Search for the cell housing the specified text and yield its (X, Y) center coordinate. 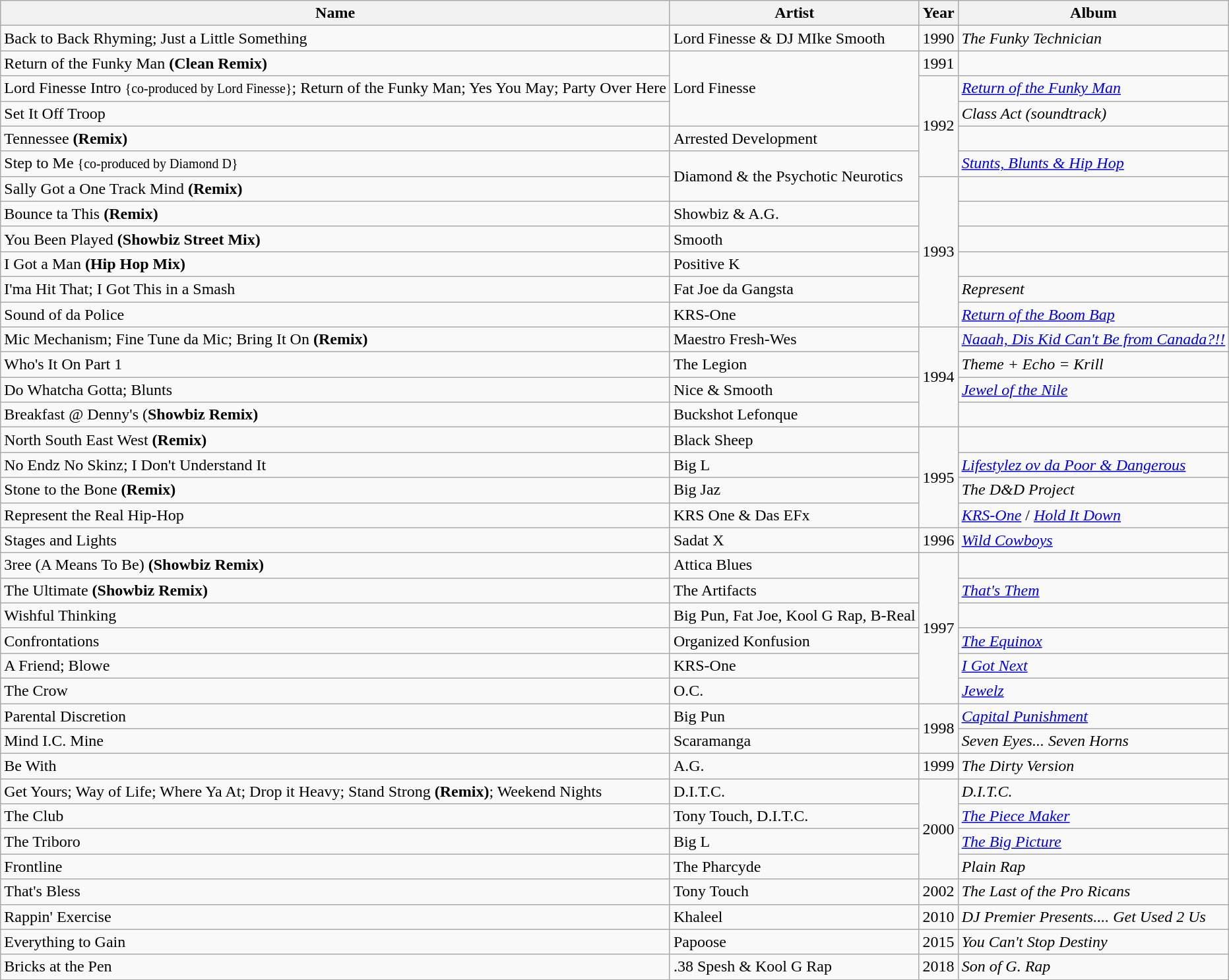
Maestro Fresh-Wes (794, 340)
Lifestylez ov da Poor & Dangerous (1094, 465)
Bricks at the Pen (335, 967)
A.G. (794, 766)
That's Them (1094, 590)
Stone to the Bone (Remix) (335, 490)
1991 (938, 63)
The Funky Technician (1094, 38)
The Big Picture (1094, 842)
Big Jaz (794, 490)
Big Pun, Fat Joe, Kool G Rap, B-Real (794, 615)
Tony Touch (794, 892)
Breakfast @ Denny's (Showbiz Remix) (335, 415)
Fat Joe da Gangsta (794, 289)
The Last of the Pro Ricans (1094, 892)
Jewel of the Nile (1094, 390)
Everything to Gain (335, 942)
2000 (938, 829)
Set It Off Troop (335, 113)
Who's It On Part 1 (335, 365)
Wishful Thinking (335, 615)
Lord Finesse Intro {co-produced by Lord Finesse}; Return of the Funky Man; Yes You May; Party Over Here (335, 88)
Return of the Funky Man (1094, 88)
Diamond & the Psychotic Neurotics (794, 176)
Be With (335, 766)
1990 (938, 38)
Wild Cowboys (1094, 540)
Rappin' Exercise (335, 917)
Scaramanga (794, 741)
2002 (938, 892)
Showbiz & A.G. (794, 214)
1993 (938, 251)
Sound of da Police (335, 315)
The Piece Maker (1094, 816)
North South East West (Remix) (335, 440)
The Triboro (335, 842)
Organized Konfusion (794, 640)
Papoose (794, 942)
Capital Punishment (1094, 716)
Buckshot Lefonque (794, 415)
I Got Next (1094, 665)
The Legion (794, 365)
Return of the Funky Man (Clean Remix) (335, 63)
Tennessee (Remix) (335, 138)
1992 (938, 126)
Nice & Smooth (794, 390)
1999 (938, 766)
Sadat X (794, 540)
1997 (938, 628)
That's Bless (335, 892)
Big Pun (794, 716)
2015 (938, 942)
Tony Touch, D.I.T.C. (794, 816)
KRS-One / Hold It Down (1094, 515)
The D&D Project (1094, 490)
Jewelz (1094, 690)
Positive K (794, 264)
Class Act (soundtrack) (1094, 113)
O.C. (794, 690)
1995 (938, 477)
Frontline (335, 867)
Khaleel (794, 917)
1998 (938, 728)
Arrested Development (794, 138)
Year (938, 13)
The Dirty Version (1094, 766)
1994 (938, 377)
Confrontations (335, 640)
Album (1094, 13)
Sally Got a One Track Mind (Remix) (335, 189)
The Club (335, 816)
Black Sheep (794, 440)
Do Whatcha Gotta; Blunts (335, 390)
2018 (938, 967)
.38 Spesh & Kool G Rap (794, 967)
The Equinox (1094, 640)
Theme + Echo = Krill (1094, 365)
Mic Mechanism; Fine Tune da Mic; Bring It On (Remix) (335, 340)
The Pharcyde (794, 867)
Lord Finesse & DJ MIke Smooth (794, 38)
The Crow (335, 690)
Naaah, Dis Kid Can't Be from Canada?!! (1094, 340)
KRS One & Das EFx (794, 515)
You Can't Stop Destiny (1094, 942)
DJ Premier Presents.... Get Used 2 Us (1094, 917)
Name (335, 13)
A Friend; Blowe (335, 665)
Stunts, Blunts & Hip Hop (1094, 164)
Back to Back Rhyming; Just a Little Something (335, 38)
You Been Played (Showbiz Street Mix) (335, 239)
Represent (1094, 289)
3ree (A Means To Be) (Showbiz Remix) (335, 565)
2010 (938, 917)
Lord Finesse (794, 88)
Stages and Lights (335, 540)
1996 (938, 540)
Return of the Boom Bap (1094, 315)
Represent the Real Hip-Hop (335, 515)
I'ma Hit That; I Got This in a Smash (335, 289)
Step to Me {co-produced by Diamond D} (335, 164)
Artist (794, 13)
Bounce ta This (Remix) (335, 214)
No Endz No Skinz; I Don't Understand It (335, 465)
Plain Rap (1094, 867)
Parental Discretion (335, 716)
Mind I.C. Mine (335, 741)
Smooth (794, 239)
Get Yours; Way of Life; Where Ya At; Drop it Heavy; Stand Strong (Remix); Weekend Nights (335, 791)
The Artifacts (794, 590)
Attica Blues (794, 565)
I Got a Man (Hip Hop Mix) (335, 264)
Seven Eyes... Seven Horns (1094, 741)
Son of G. Rap (1094, 967)
The Ultimate (Showbiz Remix) (335, 590)
